Determine the [X, Y] coordinate at the center of the cell enclosing the given text.  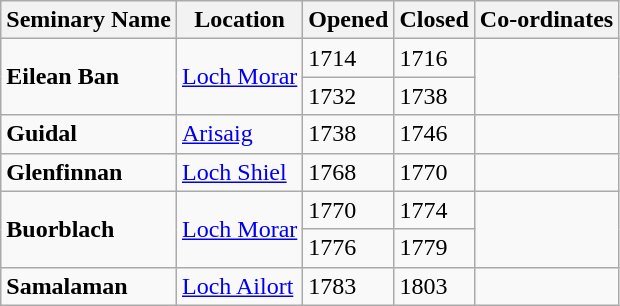
Opened [348, 20]
Seminary Name [89, 20]
1803 [434, 286]
Closed [434, 20]
Guidal [89, 134]
1746 [434, 134]
Glenfinnan [89, 172]
1768 [348, 172]
Loch Ailort [239, 286]
Buorblach [89, 229]
Location [239, 20]
1716 [434, 58]
1774 [434, 210]
1714 [348, 58]
1783 [348, 286]
1776 [348, 248]
Eilean Ban [89, 77]
Co-ordinates [546, 20]
Samalaman [89, 286]
1779 [434, 248]
Arisaig [239, 134]
Loch Shiel [239, 172]
1732 [348, 96]
